Return [x, y] of the center of cell containing provided text 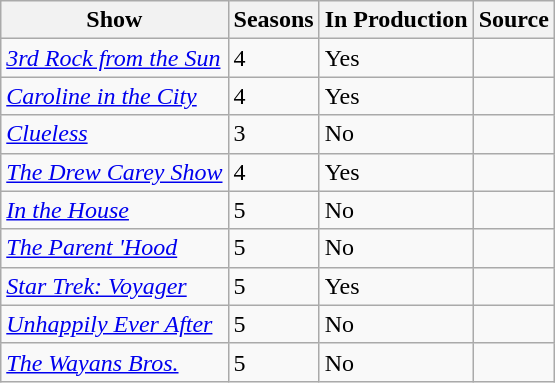
3 [274, 134]
The Drew Carey Show [114, 172]
Show [114, 20]
Unhappily Ever After [114, 324]
In the House [114, 210]
Clueless [114, 134]
The Parent 'Hood [114, 248]
Source [514, 20]
3rd Rock from the Sun [114, 58]
Seasons [274, 20]
In Production [396, 20]
Star Trek: Voyager [114, 286]
The Wayans Bros. [114, 362]
Caroline in the City [114, 96]
